Identify which cell holds the provided text, then report its [x, y] central coordinate. 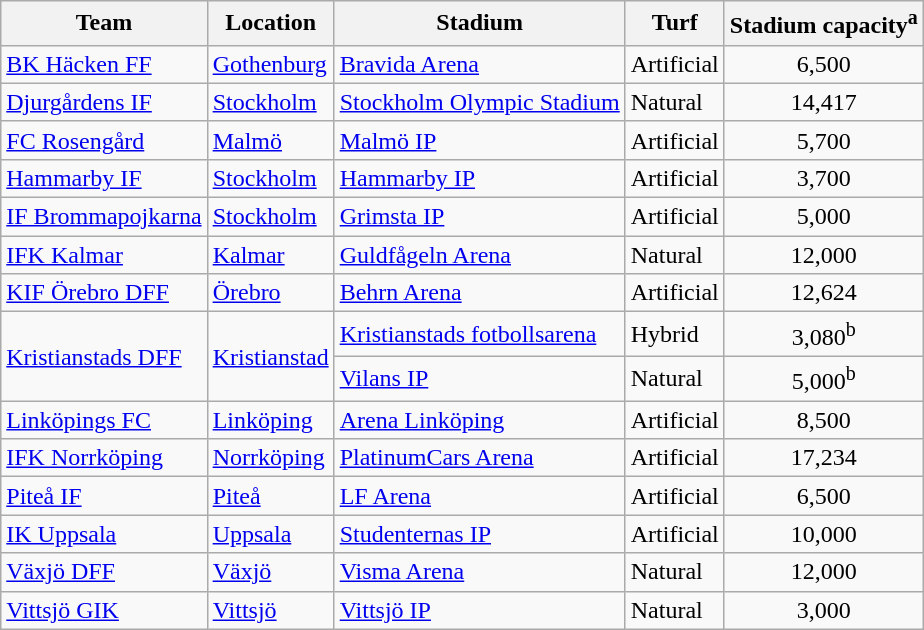
Stadium capacitya [824, 24]
IK Uppsala [104, 534]
IFK Norrköping [104, 458]
Kristianstads fotbollsarena [480, 334]
BK Häcken FF [104, 64]
Malmö [270, 140]
3,700 [824, 178]
Vittsjö [270, 610]
Hybrid [674, 334]
3,080b [824, 334]
Arena Linköping [480, 420]
FC Rosengård [104, 140]
5,000 [824, 217]
IF Brommapojkarna [104, 217]
Grimsta IP [480, 217]
Kalmar [270, 255]
Vittsjö IP [480, 610]
Turf [674, 24]
Linköping [270, 420]
10,000 [824, 534]
Växjö DFF [104, 572]
Guldfågeln Arena [480, 255]
Norrköping [270, 458]
14,417 [824, 102]
Djurgårdens IF [104, 102]
17,234 [824, 458]
KIF Örebro DFF [104, 293]
Vittsjö GIK [104, 610]
Visma Arena [480, 572]
Vilans IP [480, 378]
IFK Kalmar [104, 255]
Stadium [480, 24]
3,000 [824, 610]
Team [104, 24]
Växjö [270, 572]
Piteå IF [104, 496]
LF Arena [480, 496]
Kristianstad [270, 356]
Behrn Arena [480, 293]
Studenternas IP [480, 534]
Uppsala [270, 534]
Örebro [270, 293]
Hammarby IP [480, 178]
12,624 [824, 293]
Hammarby IF [104, 178]
8,500 [824, 420]
PlatinumCars Arena [480, 458]
Malmö IP [480, 140]
Kristianstads DFF [104, 356]
Bravida Arena [480, 64]
5,000b [824, 378]
Location [270, 24]
Piteå [270, 496]
5,700 [824, 140]
Stockholm Olympic Stadium [480, 102]
Linköpings FC [104, 420]
Gothenburg [270, 64]
